Return the (X, Y) coordinate for the center point of the cell that contains the specified text.  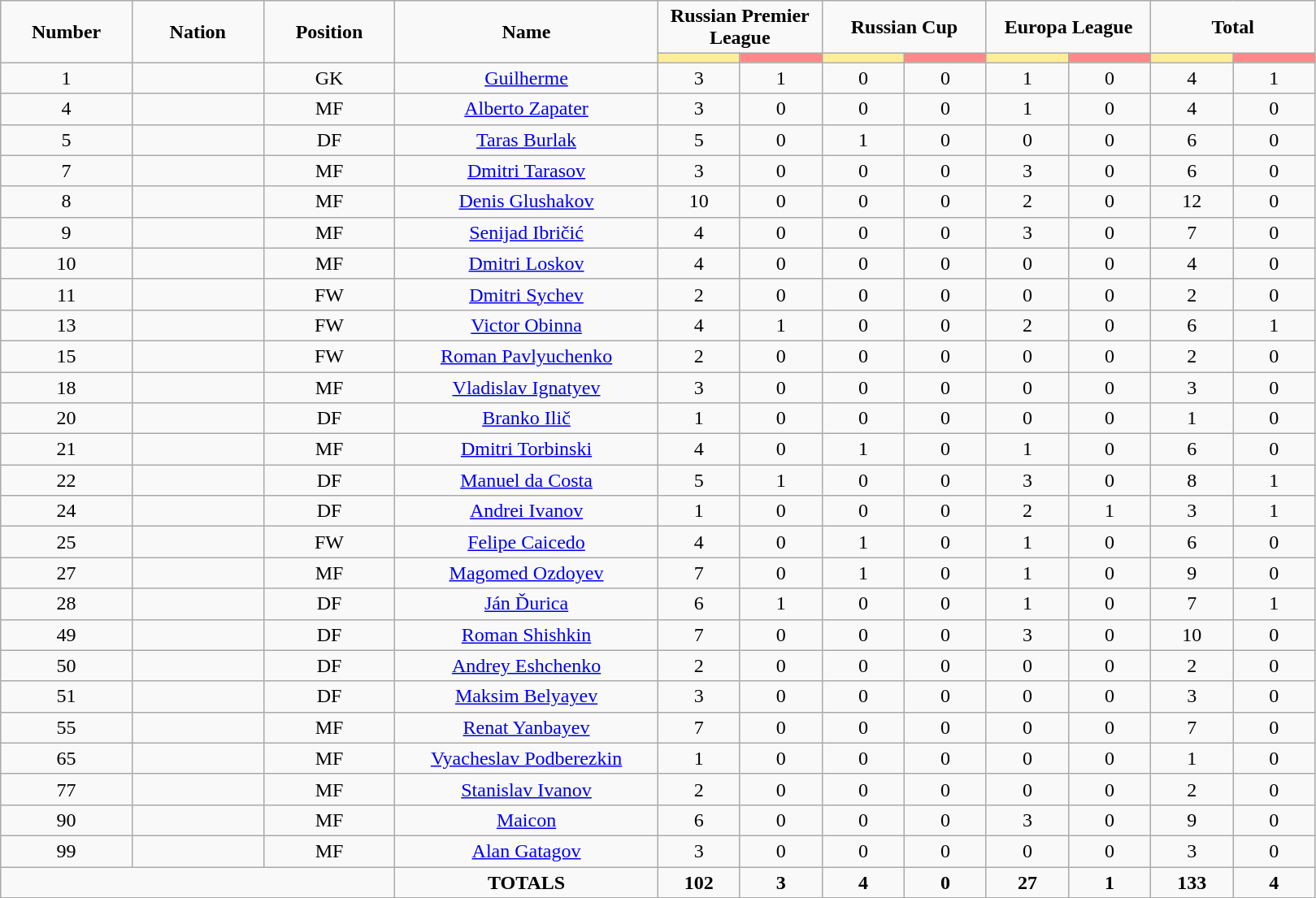
Name (527, 32)
Manuel da Costa (527, 480)
Roman Pavlyuchenko (527, 356)
Europa League (1068, 28)
15 (67, 356)
13 (67, 325)
Roman Shishkin (527, 635)
Andrey Eshchenko (527, 666)
Russian Cup (904, 28)
Vyacheslav Podberezkin (527, 758)
49 (67, 635)
18 (67, 388)
24 (67, 511)
Alberto Zapater (527, 109)
20 (67, 419)
Ján Ďurica (527, 604)
Russian Premier League (740, 28)
Taras Burlak (527, 140)
Felipe Caicedo (527, 542)
50 (67, 666)
Maicon (527, 820)
21 (67, 449)
Guilherme (527, 78)
22 (67, 480)
102 (699, 882)
Dmitri Loskov (527, 263)
Dmitri Torbinski (527, 449)
Position (329, 32)
GK (329, 78)
12 (1192, 202)
TOTALS (527, 882)
55 (67, 727)
Senijad Ibričić (527, 232)
Maksim Belyayev (527, 696)
51 (67, 696)
77 (67, 789)
90 (67, 820)
Nation (198, 32)
Renat Yanbayev (527, 727)
28 (67, 604)
65 (67, 758)
Total (1233, 28)
Branko Ilič (527, 419)
Magomed Ozdoyev (527, 573)
133 (1192, 882)
11 (67, 294)
Alan Gatagov (527, 851)
Number (67, 32)
25 (67, 542)
Andrei Ivanov (527, 511)
Denis Glushakov (527, 202)
99 (67, 851)
Stanislav Ivanov (527, 789)
Vladislav Ignatyev (527, 388)
Victor Obinna (527, 325)
Dmitri Sychev (527, 294)
Dmitri Tarasov (527, 171)
